Identify which cell holds the provided text, then report its [X, Y] central coordinate. 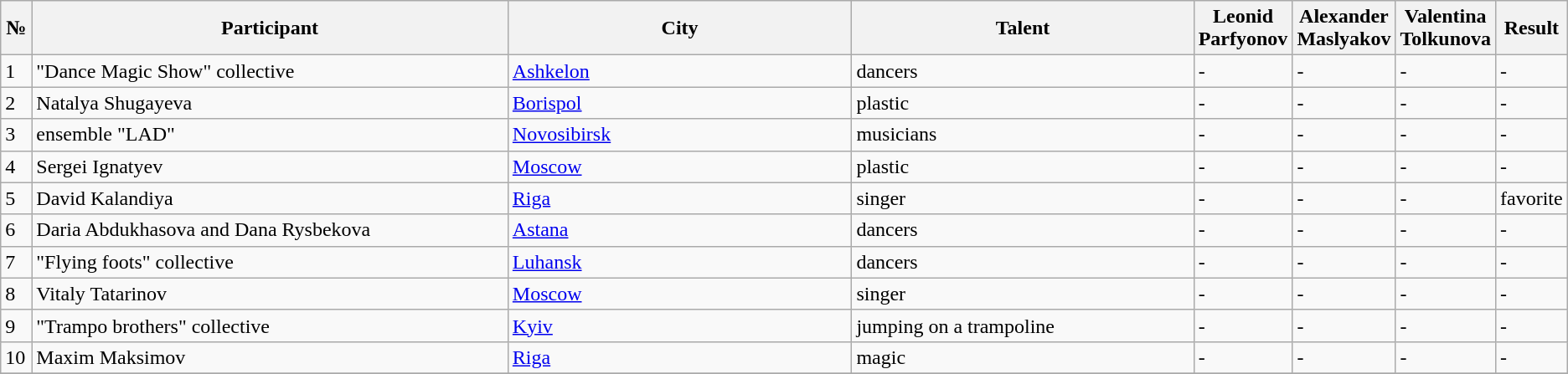
Vitaly Tatarinov [270, 294]
"Trampo brothers" collective [270, 325]
jumping on a trampoline [1023, 325]
8 [17, 294]
Leonid Parfyonov [1243, 28]
"Dance Magic Show" collective [270, 71]
ensemble "LAD" [270, 135]
David Kalandiya [270, 198]
Borispol [680, 103]
Natalya Shugayeva [270, 103]
3 [17, 135]
Daria Abdukhasova and Dana Rysbekova [270, 230]
№ [17, 28]
favorite [1532, 198]
Kyiv [680, 325]
2 [17, 103]
Valentina Tolkunova [1446, 28]
4 [17, 167]
9 [17, 325]
6 [17, 230]
10 [17, 357]
musicians [1023, 135]
Ashkelon [680, 71]
Sergei Ignatyev [270, 167]
7 [17, 262]
"Flying foots" collective [270, 262]
magic [1023, 357]
Participant [270, 28]
Talent [1023, 28]
Alexander Maslyakov [1344, 28]
Novosibirsk [680, 135]
Maxim Maksimov [270, 357]
City [680, 28]
1 [17, 71]
Astana [680, 230]
5 [17, 198]
Result [1532, 28]
Luhansk [680, 262]
